Identify which cell holds the provided text, then report its [x, y] central coordinate. 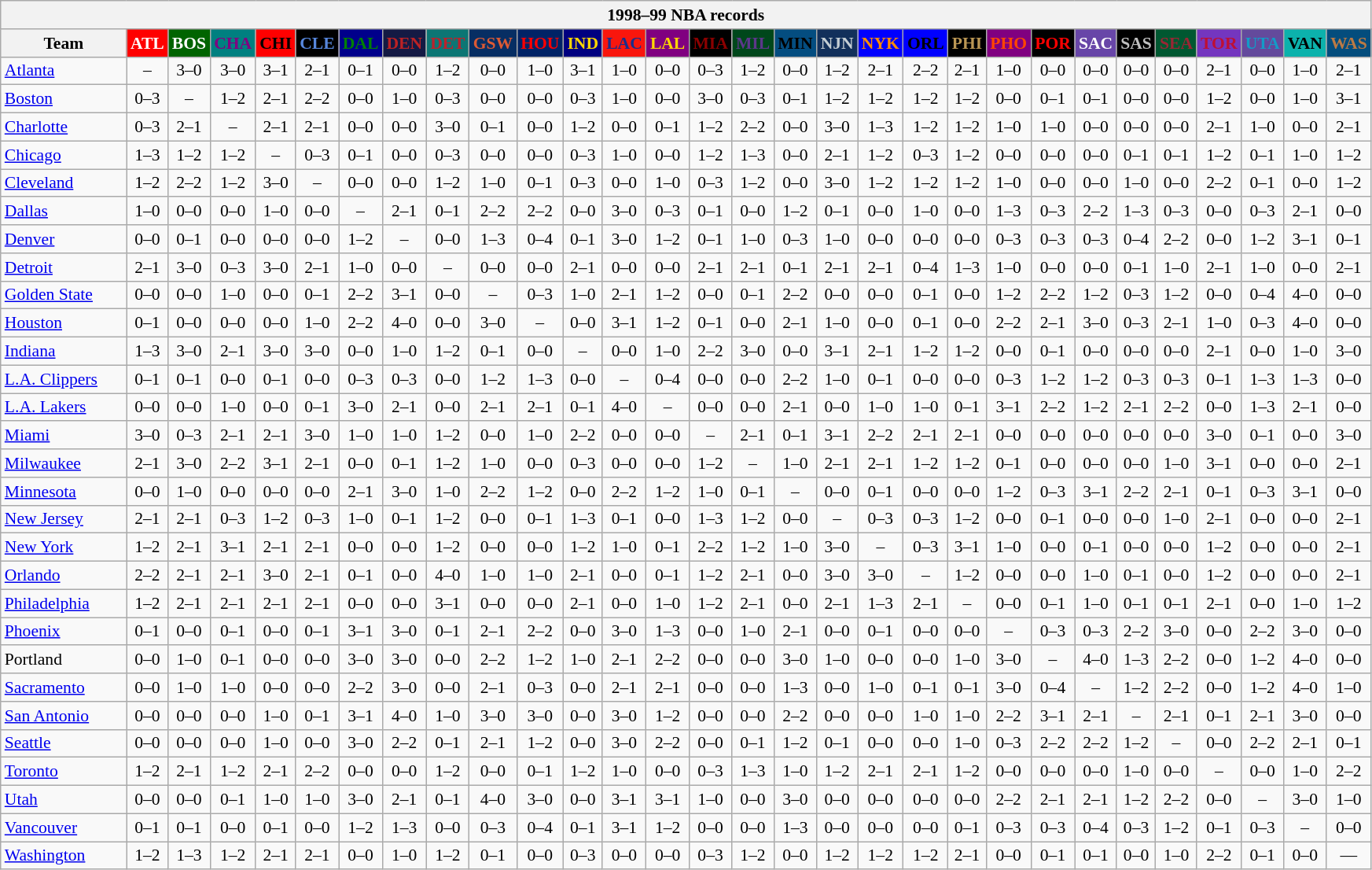
Team [64, 43]
MIN [795, 43]
San Antonio [64, 716]
1998–99 NBA records [686, 15]
Sacramento [64, 688]
PHI [967, 43]
L.A. Clippers [64, 379]
— [1349, 856]
LAC [624, 43]
UTA [1263, 43]
VAN [1305, 43]
MIA [710, 43]
PHO [1008, 43]
DET [448, 43]
Utah [64, 800]
Washington [64, 856]
IND [583, 43]
Minnesota [64, 492]
Phoenix [64, 632]
Portland [64, 660]
Chicago [64, 155]
Orlando [64, 576]
CHI [275, 43]
WAS [1349, 43]
DAL [361, 43]
Cleveland [64, 183]
LAL [668, 43]
Golden State [64, 295]
ATL [148, 43]
Denver [64, 239]
POR [1053, 43]
GSW [494, 43]
Toronto [64, 772]
HOU [539, 43]
New York [64, 547]
TOR [1219, 43]
Houston [64, 323]
Boston [64, 99]
Dallas [64, 212]
New Jersey [64, 519]
Vancouver [64, 828]
Miami [64, 436]
Atlanta [64, 71]
DEN [404, 43]
NYK [881, 43]
BOS [189, 43]
CHA [233, 43]
NJN [837, 43]
Seattle [64, 743]
L.A. Lakers [64, 407]
Indiana [64, 352]
ORL [926, 43]
Milwaukee [64, 463]
Charlotte [64, 127]
Philadelphia [64, 603]
CLE [318, 43]
SAS [1136, 43]
SEA [1176, 43]
MIL [753, 43]
SAC [1096, 43]
Detroit [64, 267]
